Identify which cell holds the provided text, then report its (x, y) central coordinate. 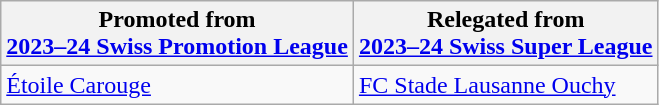
FC Stade Lausanne Ouchy (506, 85)
Étoile Carouge (178, 85)
Promoted from2023–24 Swiss Promotion League (178, 34)
Relegated from2023–24 Swiss Super League (506, 34)
